Search for the cell housing the specified text and yield its [x, y] center coordinate. 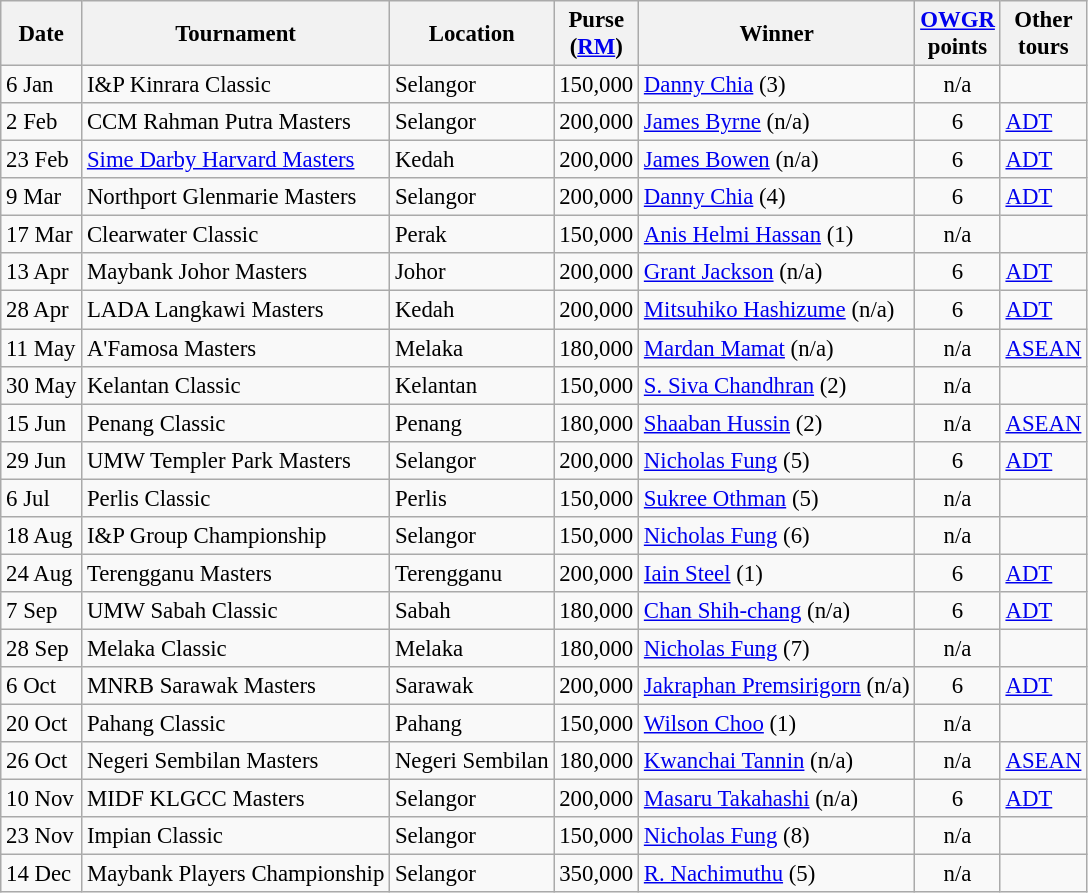
R. Nachimuthu (5) [777, 874]
James Byrne (n/a) [777, 122]
Penang [472, 423]
MNRB Sarawak Masters [236, 686]
CCM Rahman Putra Masters [236, 122]
Chan Shih-chang (n/a) [777, 611]
Northport Glenmarie Masters [236, 197]
Penang Classic [236, 423]
23 Nov [42, 836]
A'Famosa Masters [236, 348]
Perak [472, 235]
Sabah [472, 611]
Maybank Johor Masters [236, 273]
Date [42, 34]
Negeri Sembilan [472, 761]
18 Aug [42, 536]
2 Feb [42, 122]
Kelantan [472, 385]
Melaka Classic [236, 648]
Nicholas Fung (7) [777, 648]
Johor [472, 273]
Masaru Takahashi (n/a) [777, 799]
350,000 [596, 874]
Danny Chia (4) [777, 197]
UMW Templer Park Masters [236, 460]
S. Siva Chandhran (2) [777, 385]
I&P Kinrara Classic [236, 85]
Grant Jackson (n/a) [777, 273]
Sime Darby Harvard Masters [236, 160]
23 Feb [42, 160]
Terengganu [472, 573]
Jakraphan Premsirigorn (n/a) [777, 686]
Purse(RM) [596, 34]
Kwanchai Tannin (n/a) [777, 761]
Maybank Players Championship [236, 874]
Terengganu Masters [236, 573]
Anis Helmi Hassan (1) [777, 235]
Pahang [472, 724]
Tournament [236, 34]
James Bowen (n/a) [777, 160]
Nicholas Fung (8) [777, 836]
13 Apr [42, 273]
Mitsuhiko Hashizume (n/a) [777, 310]
Winner [777, 34]
6 Jul [42, 498]
LADA Langkawi Masters [236, 310]
Impian Classic [236, 836]
Location [472, 34]
MIDF KLGCC Masters [236, 799]
Nicholas Fung (6) [777, 536]
OWGRpoints [958, 34]
Othertours [1044, 34]
Sukree Othman (5) [777, 498]
Perlis [472, 498]
28 Apr [42, 310]
20 Oct [42, 724]
14 Dec [42, 874]
Danny Chia (3) [777, 85]
30 May [42, 385]
Iain Steel (1) [777, 573]
15 Jun [42, 423]
10 Nov [42, 799]
11 May [42, 348]
Shaaban Hussin (2) [777, 423]
UMW Sabah Classic [236, 611]
Sarawak [472, 686]
26 Oct [42, 761]
I&P Group Championship [236, 536]
9 Mar [42, 197]
6 Oct [42, 686]
Perlis Classic [236, 498]
24 Aug [42, 573]
28 Sep [42, 648]
Negeri Sembilan Masters [236, 761]
6 Jan [42, 85]
Mardan Mamat (n/a) [777, 348]
7 Sep [42, 611]
29 Jun [42, 460]
Clearwater Classic [236, 235]
Kelantan Classic [236, 385]
Nicholas Fung (5) [777, 460]
Wilson Choo (1) [777, 724]
17 Mar [42, 235]
Pahang Classic [236, 724]
